Identify which cell holds the provided text, then report its [x, y] central coordinate. 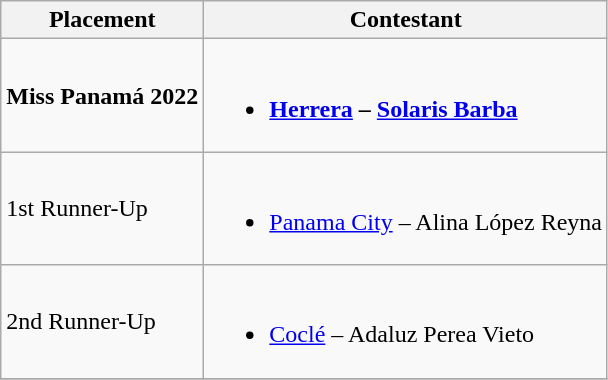
Herrera – Solaris Barba [406, 96]
Panama City – Alina López Reyna [406, 208]
1st Runner-Up [102, 208]
Placement [102, 20]
2nd Runner-Up [102, 322]
Miss Panamá 2022 [102, 96]
Coclé – Adaluz Perea Vieto [406, 322]
Contestant [406, 20]
